Locate the cell with the specified text and output its [X, Y] center coordinate. 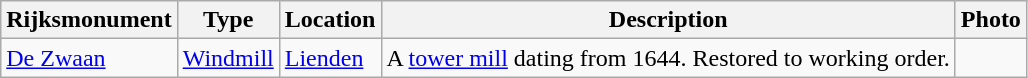
Description [668, 20]
Lienden [330, 58]
Location [330, 20]
A tower mill dating from 1644. Restored to working order. [668, 58]
Rijksmonument [89, 20]
Type [228, 20]
Windmill [228, 58]
De Zwaan [89, 58]
Photo [990, 20]
